Return the [X, Y] coordinate for the center point of the cell that contains the specified text.  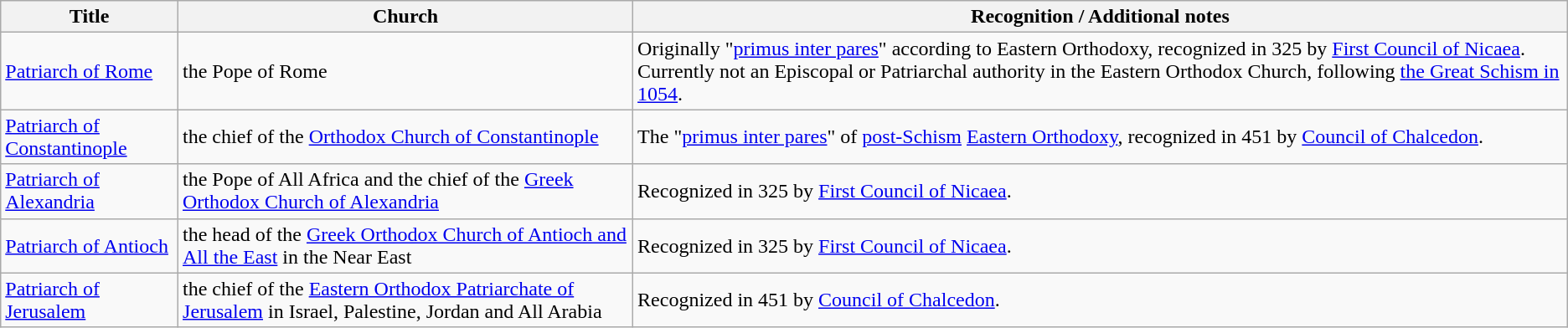
Recognized in 451 by Council of Chalcedon. [1101, 300]
Patriarch of Constantinople [90, 137]
Title [90, 17]
Patriarch of Alexandria [90, 191]
the Pope of All Africa and the chief of the Greek Orthodox Church of Alexandria [405, 191]
Patriarch of Antioch [90, 246]
the Pope of Rome [405, 71]
the chief of the Eastern Orthodox Patriarchate of Jerusalem in Israel, Palestine, Jordan and All Arabia [405, 300]
Recognition / Additional notes [1101, 17]
Patriarch of Jerusalem [90, 300]
the head of the Greek Orthodox Church of Antioch and All the East in the Near East [405, 246]
the chief of the Orthodox Church of Constantinople [405, 137]
Church [405, 17]
The "primus inter pares" of post-Schism Eastern Orthodoxy, recognized in 451 by Council of Chalcedon. [1101, 137]
Patriarch of Rome [90, 71]
